Scan for the cell matching the given text and deliver its [x, y] coordinate at center. 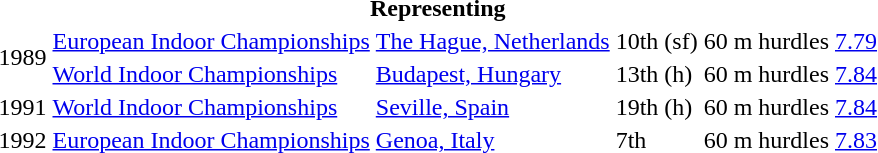
The Hague, Netherlands [492, 41]
10th (sf) [656, 41]
13th (h) [656, 74]
Budapest, Hungary [492, 74]
European Indoor Championships [211, 41]
19th (h) [656, 107]
Seville, Spain [492, 107]
